From the cell containing the given text, extract its center point as (X, Y) coordinate. 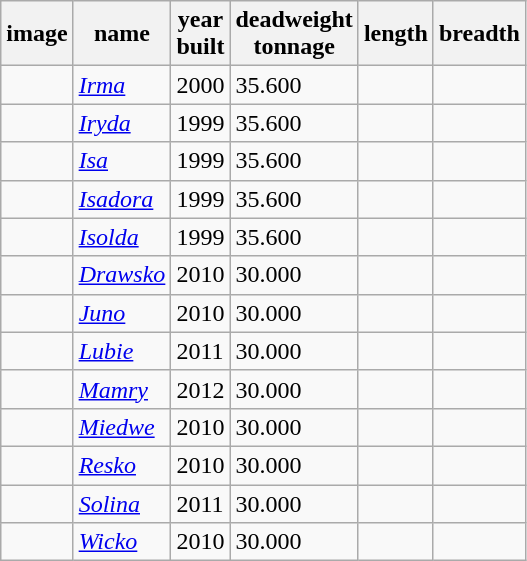
length (396, 34)
Juno (122, 313)
Isa (122, 161)
deadweighttonnage (294, 34)
Miedwe (122, 427)
Irma (122, 85)
Iryda (122, 123)
yearbuilt (200, 34)
name (122, 34)
2000 (200, 85)
Mamry (122, 389)
image (37, 34)
Drawsko (122, 275)
Isolda (122, 237)
Resko (122, 465)
Lubie (122, 351)
Isadora (122, 199)
Wicko (122, 542)
Solina (122, 503)
2012 (200, 389)
breadth (479, 34)
